Scan for the cell matching the given text and deliver its (X, Y) coordinate at center. 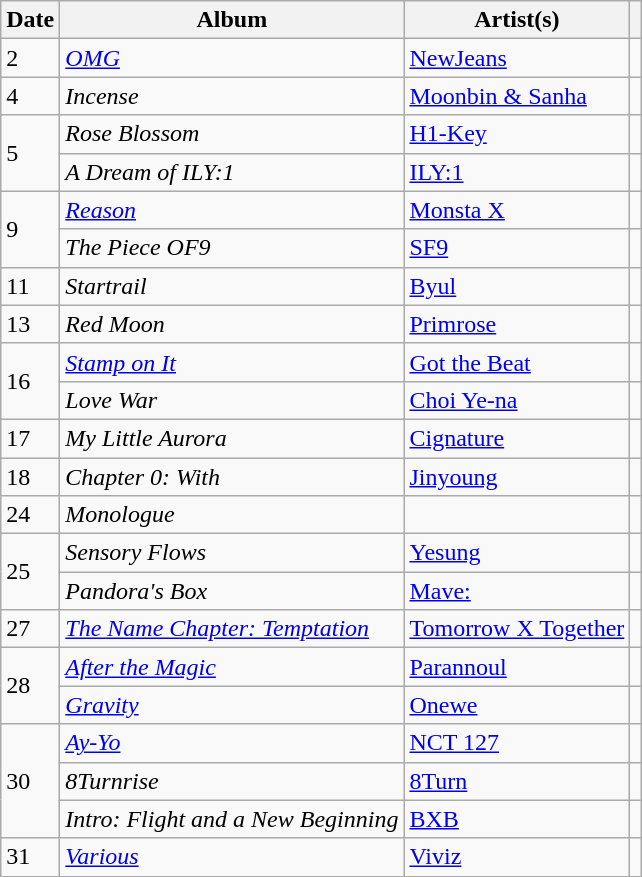
8Turn (517, 781)
Choi Ye-na (517, 400)
5 (30, 153)
Viviz (517, 857)
NewJeans (517, 58)
Various (232, 857)
Moonbin & Sanha (517, 96)
4 (30, 96)
Pandora's Box (232, 591)
Mave: (517, 591)
Got the Beat (517, 362)
BXB (517, 819)
Cignature (517, 438)
Gravity (232, 705)
Sensory Flows (232, 553)
27 (30, 629)
Onewe (517, 705)
Tomorrow X Together (517, 629)
Rose Blossom (232, 134)
Byul (517, 286)
My Little Aurora (232, 438)
28 (30, 686)
Red Moon (232, 324)
Startrail (232, 286)
Stamp on It (232, 362)
Love War (232, 400)
Artist(s) (517, 20)
The Name Chapter: Temptation (232, 629)
Reason (232, 210)
After the Magic (232, 667)
Yesung (517, 553)
18 (30, 477)
NCT 127 (517, 743)
H1-Key (517, 134)
Incense (232, 96)
8Turnrise (232, 781)
Date (30, 20)
Ay-Yo (232, 743)
30 (30, 781)
16 (30, 381)
Chapter 0: With (232, 477)
Monsta X (517, 210)
The Piece OF9 (232, 248)
Album (232, 20)
Parannoul (517, 667)
13 (30, 324)
31 (30, 857)
Monologue (232, 515)
Jinyoung (517, 477)
OMG (232, 58)
11 (30, 286)
25 (30, 572)
Primrose (517, 324)
A Dream of ILY:1 (232, 172)
17 (30, 438)
Intro: Flight and a New Beginning (232, 819)
SF9 (517, 248)
24 (30, 515)
2 (30, 58)
9 (30, 229)
ILY:1 (517, 172)
